Return the [x, y] coordinate for the center point of the cell that contains the specified text.  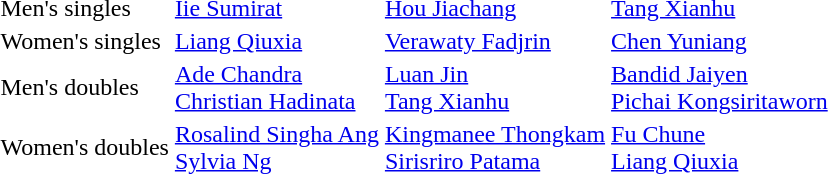
Verawaty Fadjrin [494, 41]
Ade Chandra Christian Hadinata [276, 88]
Liang Qiuxia [276, 41]
Luan Jin Tang Xianhu [494, 88]
